Provide the (x, y) coordinate of the cell's center where the given text is located.  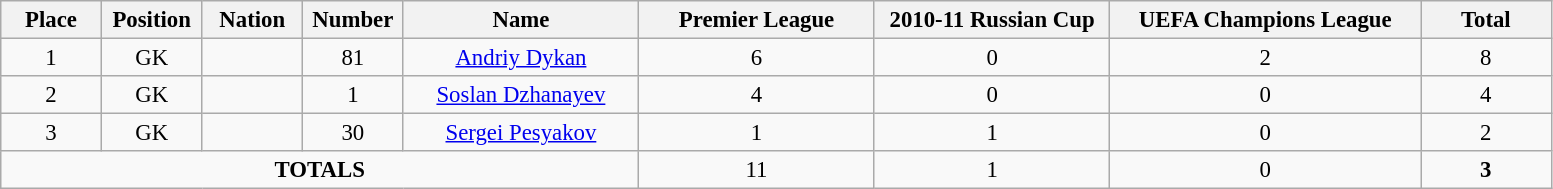
Soslan Dzhanayev (521, 95)
81 (354, 58)
11 (757, 170)
TOTALS (320, 170)
UEFA Champions League (1266, 20)
Andriy Dykan (521, 58)
Place (52, 20)
8 (1486, 58)
2010-11 Russian Cup (992, 20)
Sergei Pesyakov (521, 133)
Nation (252, 20)
Name (521, 20)
Position (152, 20)
Total (1486, 20)
30 (354, 133)
6 (757, 58)
Premier League (757, 20)
Number (354, 20)
